Return (X, Y) of the center of cell containing provided text 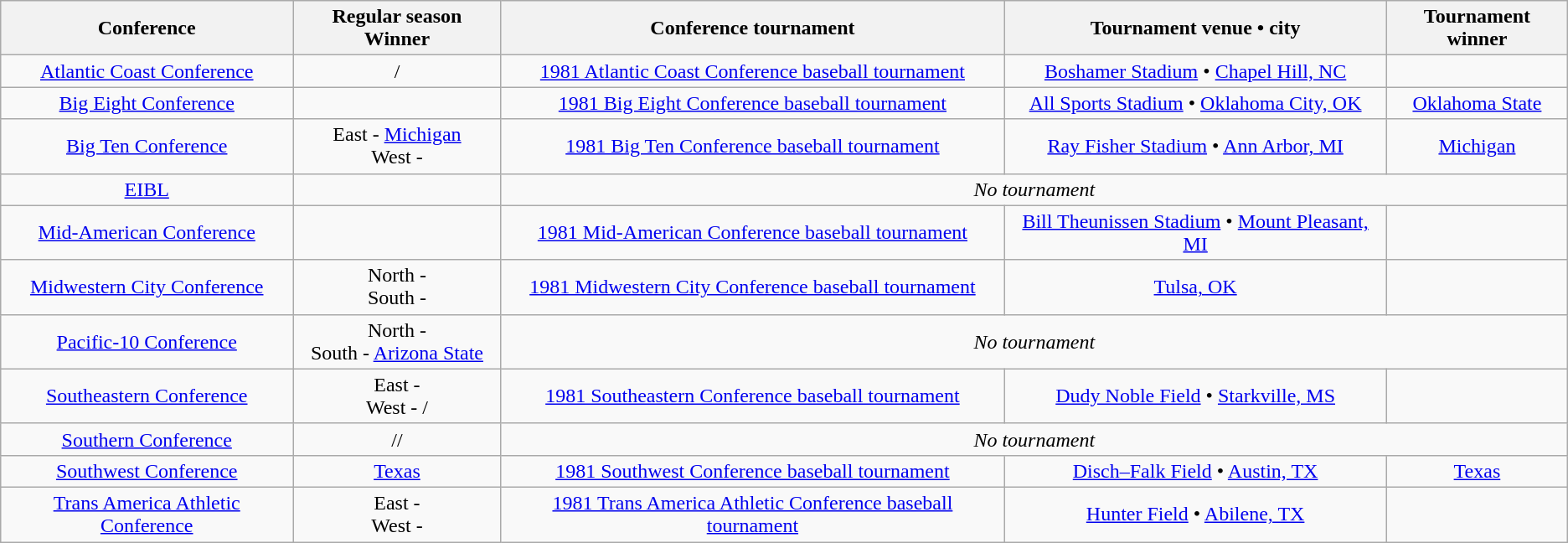
Tulsa, OK (1196, 287)
Dudy Noble Field • Starkville, MS (1196, 396)
// (397, 439)
Tournament venue • city (1196, 28)
East - West - / (397, 396)
1981 Southwest Conference baseball tournament (752, 471)
1981 Midwestern City Conference baseball tournament (752, 287)
Trans America Athletic Conference (147, 515)
North - South - Arizona State (397, 342)
1981 Trans America Athletic Conference baseball tournament (752, 515)
Big Ten Conference (147, 146)
1981 Big Ten Conference baseball tournament (752, 146)
Big Eight Conference (147, 103)
Conference tournament (752, 28)
All Sports Stadium • Oklahoma City, OK (1196, 103)
Mid-American Conference (147, 233)
1981 Big Eight Conference baseball tournament (752, 103)
Southeastern Conference (147, 396)
1981 Southeastern Conference baseball tournament (752, 396)
Regular season Winner (397, 28)
Bill Theunissen Stadium • Mount Pleasant, MI (1196, 233)
Pacific-10 Conference (147, 342)
Southwest Conference (147, 471)
/ (397, 71)
Ray Fisher Stadium • Ann Arbor, MI (1196, 146)
Disch–Falk Field • Austin, TX (1196, 471)
EIBL (147, 189)
Michigan (1478, 146)
Conference (147, 28)
East - MichiganWest - (397, 146)
Hunter Field • Abilene, TX (1196, 515)
North - South - (397, 287)
Oklahoma State (1478, 103)
Boshamer Stadium • Chapel Hill, NC (1196, 71)
East - West - (397, 515)
Midwestern City Conference (147, 287)
1981 Mid-American Conference baseball tournament (752, 233)
1981 Atlantic Coast Conference baseball tournament (752, 71)
Atlantic Coast Conference (147, 71)
Tournament winner (1478, 28)
Southern Conference (147, 439)
